Return [X, Y] of the center of cell containing provided text 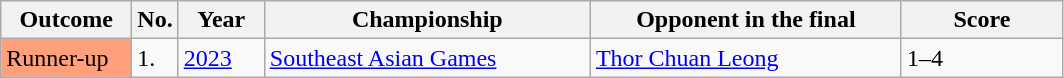
1. [155, 58]
Outcome [66, 20]
Championship [427, 20]
Score [982, 20]
2023 [221, 58]
No. [155, 20]
Runner-up [66, 58]
Thor Chuan Leong [746, 58]
1–4 [982, 58]
Year [221, 20]
Southeast Asian Games [427, 58]
Opponent in the final [746, 20]
